Search for the cell housing the specified text and yield its (x, y) center coordinate. 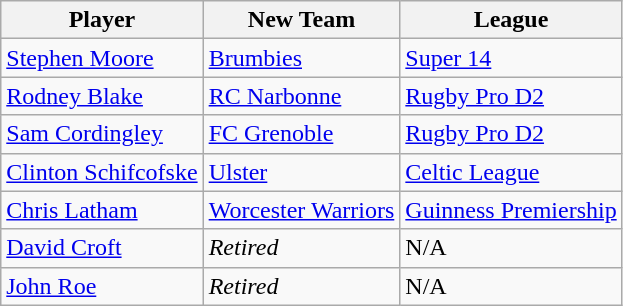
New Team (302, 20)
FC Grenoble (302, 134)
John Roe (102, 286)
Chris Latham (102, 210)
Brumbies (302, 58)
Ulster (302, 172)
David Croft (102, 248)
Worcester Warriors (302, 210)
Stephen Moore (102, 58)
League (511, 20)
RC Narbonne (302, 96)
Rodney Blake (102, 96)
Sam Cordingley (102, 134)
Guinness Premiership (511, 210)
Player (102, 20)
Clinton Schifcofske (102, 172)
Celtic League (511, 172)
Super 14 (511, 58)
